Capture the cell that displays the provided text and extract its (x, y) central coordinate. 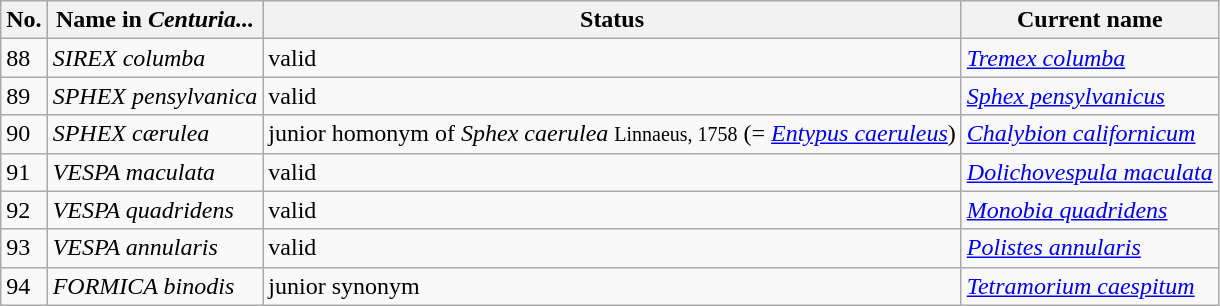
SPHEX pensylvanica (155, 96)
Sphex pensylvanicus (1090, 96)
Tetramorium caespitum (1090, 286)
91 (24, 172)
89 (24, 96)
SIREX columba (155, 58)
Current name (1090, 20)
Tremex columba (1090, 58)
Name in Centuria... (155, 20)
92 (24, 210)
VESPA annularis (155, 248)
Chalybion californicum (1090, 134)
Polistes annularis (1090, 248)
SPHEX cærulea (155, 134)
FORMICA binodis (155, 286)
93 (24, 248)
Monobia quadridens (1090, 210)
90 (24, 134)
88 (24, 58)
junior homonym of Sphex caerulea Linnaeus, 1758 (= Entypus caeruleus) (612, 134)
Status (612, 20)
VESPA maculata (155, 172)
VESPA quadridens (155, 210)
Dolichovespula maculata (1090, 172)
junior synonym (612, 286)
No. (24, 20)
94 (24, 286)
